Extract the [x, y] coordinate from the center of the cell holding the provided text.  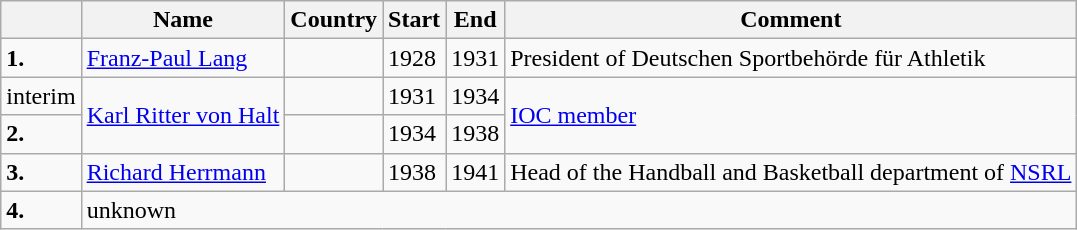
End [476, 20]
IOC member [791, 115]
1. [41, 58]
Name [183, 20]
Karl Ritter von Halt [183, 115]
Richard Herrmann [183, 172]
Comment [791, 20]
interim [41, 96]
2. [41, 134]
President of Deutschen Sportbehörde für Athletik [791, 58]
Head of the Handball and Basketball department of NSRL [791, 172]
1941 [476, 172]
Franz-Paul Lang [183, 58]
1928 [414, 58]
unknown [579, 210]
Country [334, 20]
4. [41, 210]
Start [414, 20]
3. [41, 172]
